Return [X, Y] of the center of cell containing provided text 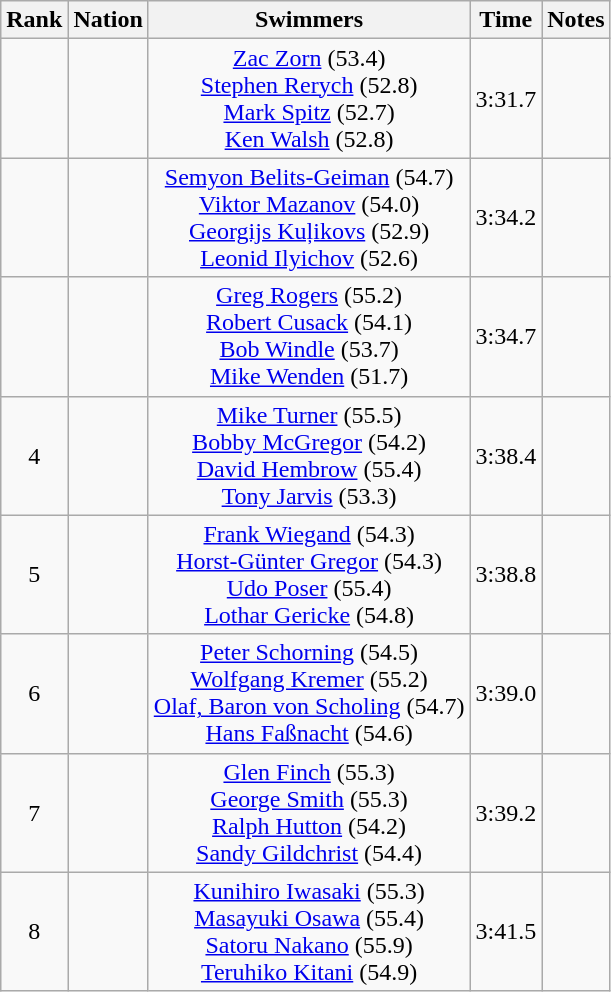
Swimmers [309, 20]
5 [34, 574]
Rank [34, 20]
Frank Wiegand (54.3) Horst-Günter Gregor (54.3)Udo Poser (55.4)Lothar Gericke (54.8) [309, 574]
4 [34, 456]
3:38.8 [506, 574]
Time [506, 20]
3:31.7 [506, 98]
8 [34, 932]
6 [34, 694]
Kunihiro Iwasaki (55.3) Masayuki Osawa (55.4)Satoru Nakano (55.9)Teruhiko Kitani (54.9) [309, 932]
3:34.2 [506, 218]
3:34.7 [506, 336]
3:41.5 [506, 932]
7 [34, 812]
Notes [576, 20]
Zac Zorn (53.4) Stephen Rerych (52.8)Mark Spitz (52.7)Ken Walsh (52.8) [309, 98]
Greg Rogers (55.2) Robert Cusack (54.1)Bob Windle (53.7)Mike Wenden (51.7) [309, 336]
3:38.4 [506, 456]
Mike Turner (55.5) Bobby McGregor (54.2)David Hembrow (55.4)Tony Jarvis (53.3) [309, 456]
3:39.2 [506, 812]
Peter Schorning (54.5) Wolfgang Kremer (55.2)Olaf, Baron von Scholing (54.7)Hans Faßnacht (54.6) [309, 694]
Semyon Belits-Geiman (54.7) Viktor Mazanov (54.0)Georgijs Kuļikovs (52.9)Leonid Ilyichov (52.6) [309, 218]
3:39.0 [506, 694]
Glen Finch (55.3) George Smith (55.3)Ralph Hutton (54.2)Sandy Gildchrist (54.4) [309, 812]
Nation [108, 20]
